Return [X, Y] of the center of cell containing provided text 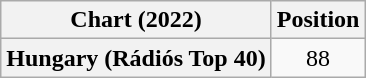
Position [318, 20]
88 [318, 58]
Hungary (Rádiós Top 40) [136, 58]
Chart (2022) [136, 20]
